Capture the cell that displays the provided text and extract its [x, y] central coordinate. 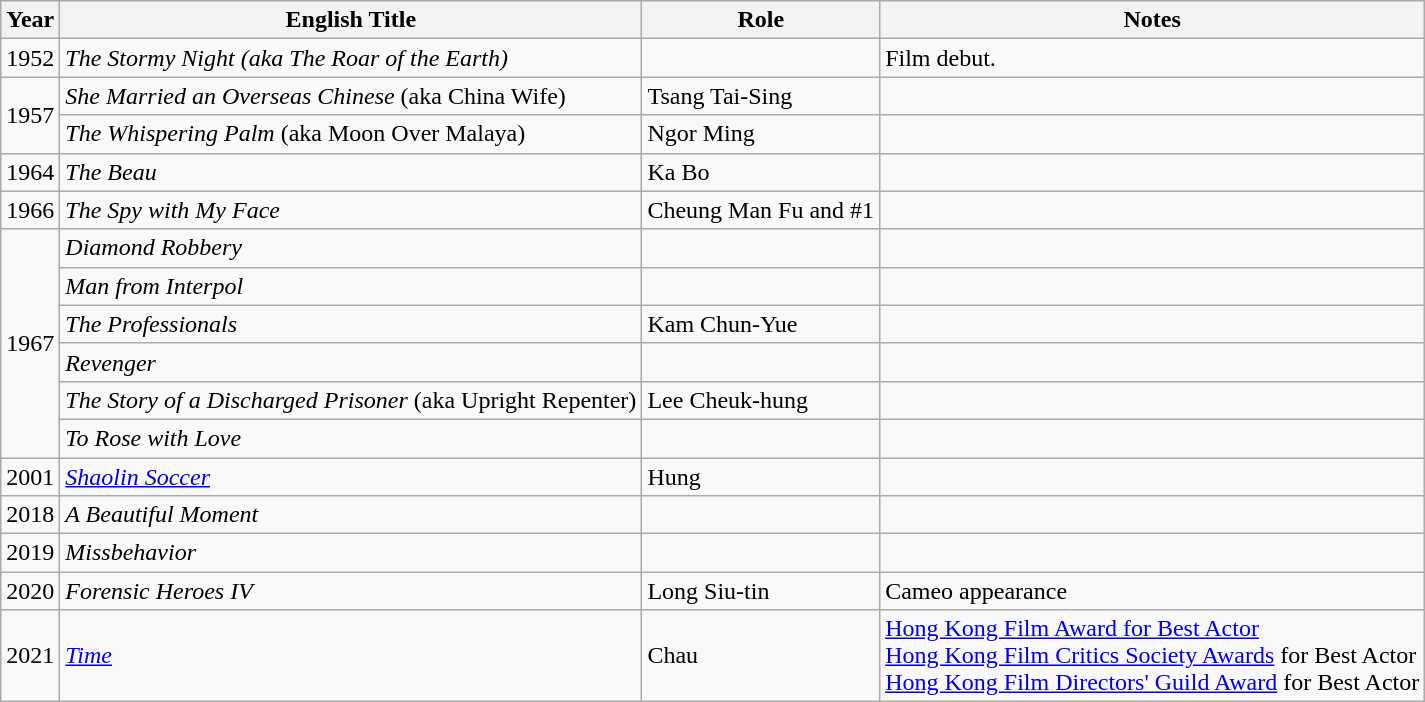
1964 [30, 172]
Cameo appearance [1152, 591]
Time [351, 656]
A Beautiful Moment [351, 515]
Diamond Robbery [351, 248]
Hung [761, 477]
Tsang Tai-Sing [761, 96]
Notes [1152, 20]
Kam Chun-Yue [761, 324]
2001 [30, 477]
2020 [30, 591]
Ka Bo [761, 172]
Shaolin Soccer [351, 477]
Revenger [351, 362]
Year [30, 20]
Lee Cheuk-hung [761, 400]
2019 [30, 553]
Cheung Man Fu and #1 [761, 210]
The Story of a Discharged Prisoner (aka Upright Repenter) [351, 400]
The Spy with My Face [351, 210]
2018 [30, 515]
She Married an Overseas Chinese (aka China Wife) [351, 96]
The Beau [351, 172]
Forensic Heroes IV [351, 591]
Role [761, 20]
1952 [30, 58]
Film debut. [1152, 58]
Hong Kong Film Award for Best Actor Hong Kong Film Critics Society Awards for Best Actor Hong Kong Film Directors' Guild Award for Best Actor [1152, 656]
1966 [30, 210]
2021 [30, 656]
The Stormy Night (aka The Roar of the Earth) [351, 58]
The Professionals [351, 324]
The Whispering Palm (aka Moon Over Malaya) [351, 134]
Missbehavior [351, 553]
Long Siu-tin [761, 591]
1957 [30, 115]
To Rose with Love [351, 438]
Man from Interpol [351, 286]
Chau [761, 656]
Ngor Ming [761, 134]
English Title [351, 20]
1967 [30, 343]
